Search for the cell housing the specified text and yield its [x, y] center coordinate. 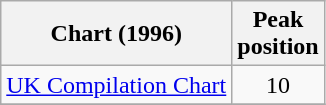
Peakposition [278, 34]
Chart (1996) [116, 34]
10 [278, 85]
UK Compilation Chart [116, 85]
